Extract the (x, y) coordinate from the center of the cell holding the provided text.  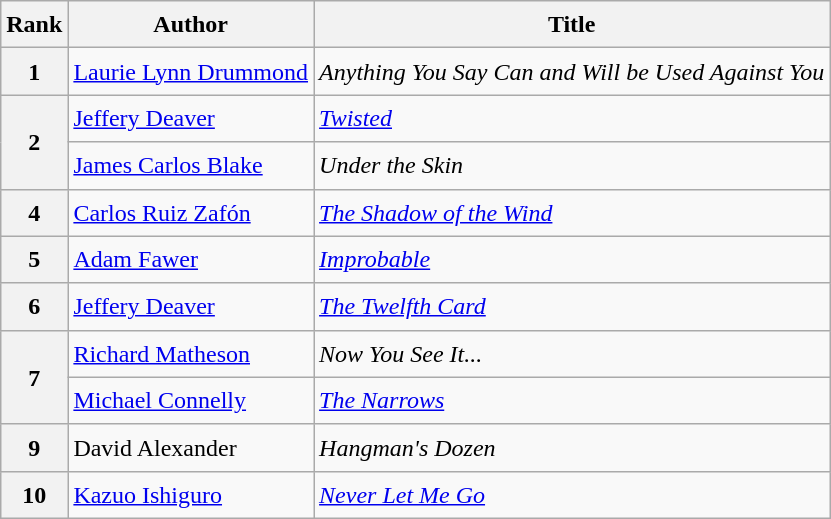
4 (34, 212)
Title (572, 24)
Michael Connelly (191, 400)
9 (34, 448)
2 (34, 142)
Twisted (572, 118)
1 (34, 72)
Anything You Say Can and Will be Used Against You (572, 72)
The Narrows (572, 400)
Hangman's Dozen (572, 448)
Never Let Me Go (572, 494)
7 (34, 377)
5 (34, 260)
Improbable (572, 260)
Author (191, 24)
6 (34, 306)
Now You See It... (572, 354)
Under the Skin (572, 166)
Laurie Lynn Drummond (191, 72)
10 (34, 494)
Kazuo Ishiguro (191, 494)
David Alexander (191, 448)
James Carlos Blake (191, 166)
The Shadow of the Wind (572, 212)
The Twelfth Card (572, 306)
Adam Fawer (191, 260)
Rank (34, 24)
Carlos Ruiz Zafón (191, 212)
Richard Matheson (191, 354)
